Output the [x, y] coordinate of the center of the cell containing the given text.  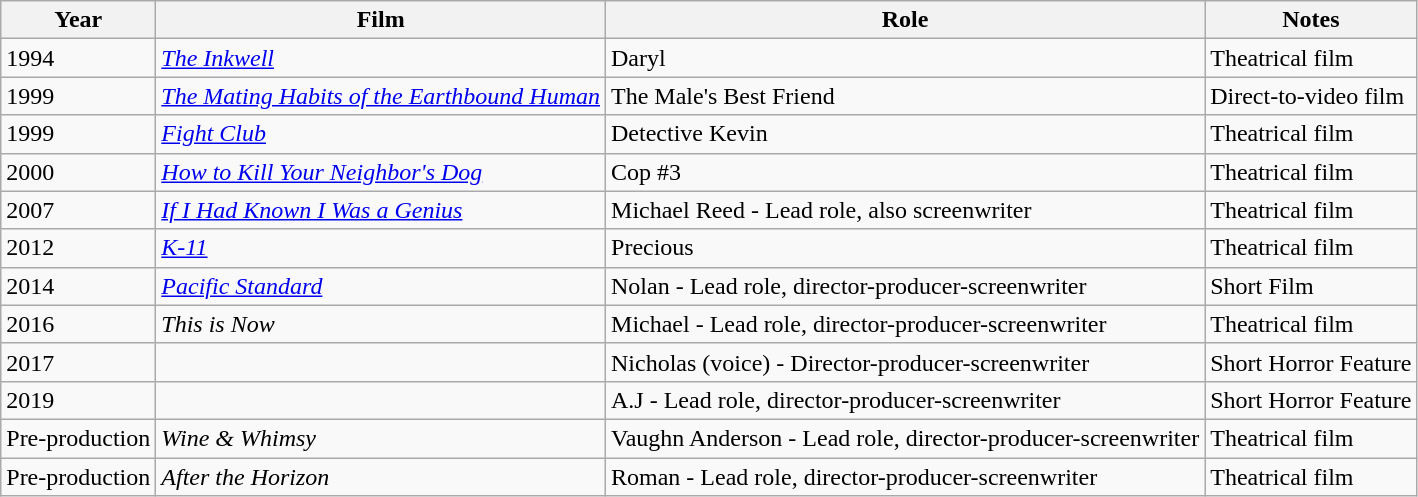
The Inkwell [381, 58]
The Male's Best Friend [906, 96]
The Mating Habits of the Earthbound Human [381, 96]
2014 [78, 286]
Michael Reed - Lead role, also screenwriter [906, 210]
Direct-to-video film [1311, 96]
Notes [1311, 20]
Detective Kevin [906, 134]
Film [381, 20]
2019 [78, 400]
K-11 [381, 248]
Pacific Standard [381, 286]
If I Had Known I Was a Genius [381, 210]
Precious [906, 248]
Vaughn Anderson - Lead role, director-producer-screenwriter [906, 438]
Nicholas (voice) - Director-producer-screenwriter [906, 362]
2017 [78, 362]
How to Kill Your Neighbor's Dog [381, 172]
Daryl [906, 58]
After the Horizon [381, 477]
2016 [78, 324]
This is Now [381, 324]
2007 [78, 210]
Year [78, 20]
2012 [78, 248]
Fight Club [381, 134]
Role [906, 20]
Wine & Whimsy [381, 438]
2000 [78, 172]
Nolan - Lead role, director-producer-screenwriter [906, 286]
Roman - Lead role, director-producer-screenwriter [906, 477]
Cop #3 [906, 172]
Michael - Lead role, director-producer-screenwriter [906, 324]
A.J - Lead role, director-producer-screenwriter [906, 400]
1994 [78, 58]
Short Film [1311, 286]
